Return (x, y) of the center of cell containing provided text 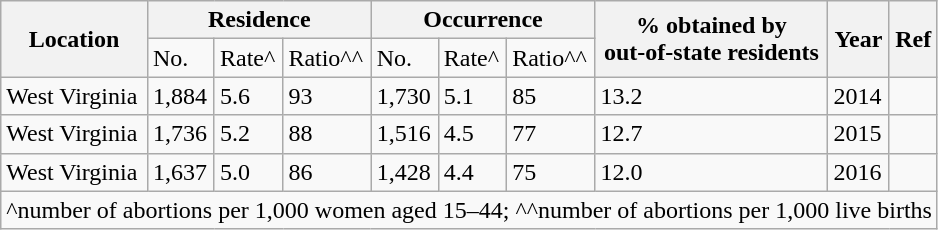
1,730 (404, 96)
77 (551, 134)
5.1 (472, 96)
2015 (858, 134)
Residence (259, 20)
85 (551, 96)
Ref (914, 39)
13.2 (712, 96)
2016 (858, 172)
4.4 (472, 172)
2014 (858, 96)
1,637 (180, 172)
Year (858, 39)
Location (74, 39)
12.7 (712, 134)
1,428 (404, 172)
93 (327, 96)
5.2 (248, 134)
1,516 (404, 134)
5.6 (248, 96)
% obtained byout-of-state residents (712, 39)
1,736 (180, 134)
5.0 (248, 172)
88 (327, 134)
1,884 (180, 96)
75 (551, 172)
12.0 (712, 172)
Occurrence (483, 20)
86 (327, 172)
4.5 (472, 134)
^number of abortions per 1,000 women aged 15–44; ^^number of abortions per 1,000 live births (470, 210)
